Search for the cell housing the specified text and yield its [X, Y] center coordinate. 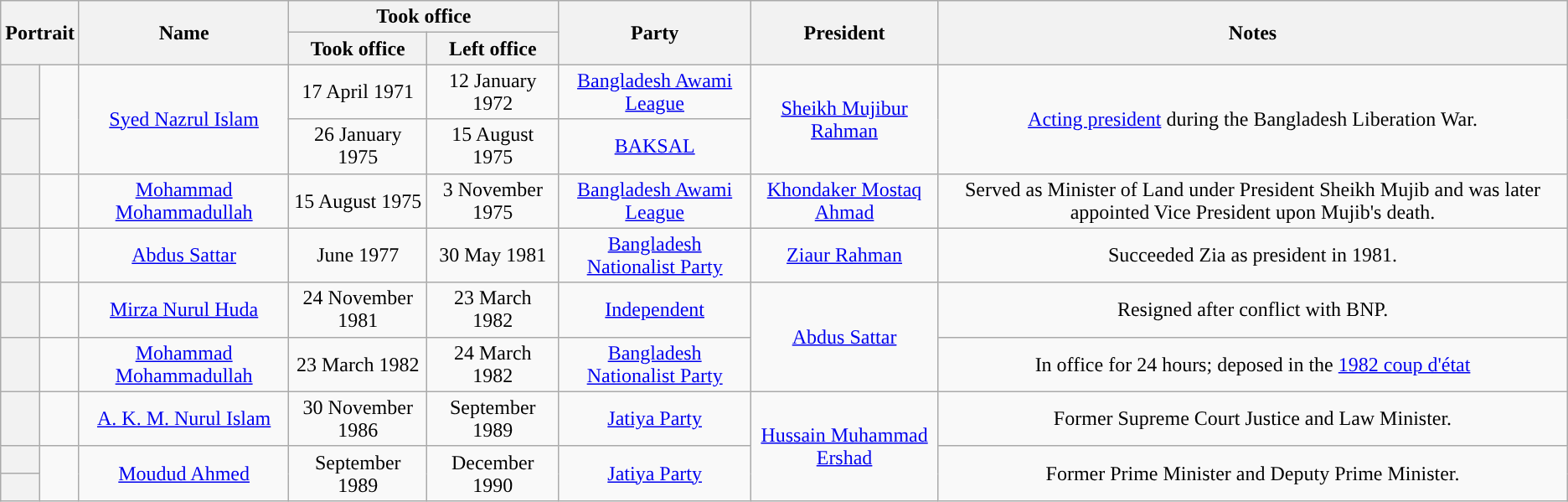
3 November 1975 [493, 201]
Succeeded Zia as president in 1981. [1253, 255]
Acting president during the Bangladesh Liberation War. [1253, 119]
Party [655, 33]
June 1977 [358, 255]
17 April 1971 [358, 92]
President [844, 33]
Resigned after conflict with BNP. [1253, 310]
Former Supreme Court Justice and Law Minister. [1253, 419]
Notes [1253, 33]
Sheikh Mujibur Rahman [844, 119]
Portrait [40, 33]
Ziaur Rahman [844, 255]
A. K. M. Nurul Islam [183, 419]
Served as Minister of Land under President Sheikh Mujib and was later appointed Vice President upon Mujib's death. [1253, 201]
12 January 1972 [493, 92]
In office for 24 hours; deposed in the 1982 coup d'état [1253, 364]
24 November 1981 [358, 310]
30 November 1986 [358, 419]
Syed Nazrul Islam [183, 119]
Khondaker Mostaq Ahmad [844, 201]
December 1990 [493, 473]
Left office [493, 49]
Hussain Muhammad Ershad [844, 446]
26 January 1975 [358, 146]
Mirza Nurul Huda [183, 310]
30 May 1981 [493, 255]
Name [183, 33]
Moudud Ahmed [183, 473]
Independent [655, 310]
24 March 1982 [493, 364]
BAKSAL [655, 146]
Former Prime Minister and Deputy Prime Minister. [1253, 473]
